Extract the [x, y] coordinate from the center of the cell holding the provided text.  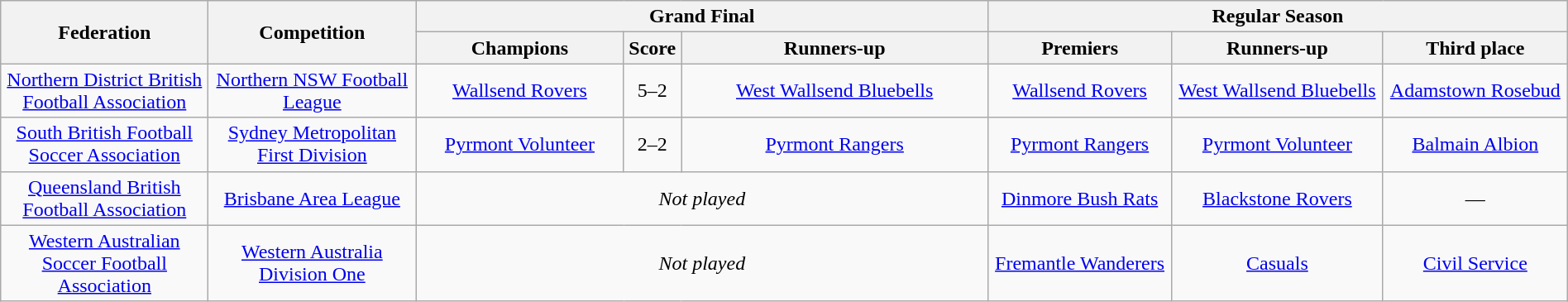
Brisbane Area League [313, 199]
Regular Season [1279, 17]
Western Australia Division One [313, 263]
Fremantle Wanderers [1080, 263]
— [1475, 199]
Grand Final [702, 17]
5–2 [653, 91]
Blackstone Rovers [1277, 199]
Dinmore Bush Rats [1080, 199]
Competition [313, 32]
Casuals [1277, 263]
Adamstown Rosebud [1475, 91]
Northern NSW Football League [313, 91]
Sydney Metropolitan First Division [313, 144]
Third place [1475, 48]
Western Australian Soccer Football Association [104, 263]
South British Football Soccer Association [104, 144]
Civil Service [1475, 263]
2–2 [653, 144]
Champions [519, 48]
Score [653, 48]
Northern District British Football Association [104, 91]
Queensland British Football Association [104, 199]
Balmain Albion [1475, 144]
Federation [104, 32]
Premiers [1080, 48]
